From the cell containing the given text, extract its center point as (X, Y) coordinate. 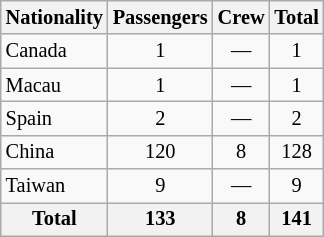
128 (297, 152)
120 (160, 152)
141 (297, 219)
Nationality (54, 17)
Canada (54, 51)
133 (160, 219)
Spain (54, 118)
Taiwan (54, 186)
Macau (54, 85)
Crew (242, 17)
China (54, 152)
Passengers (160, 17)
